Detect which cell encompasses the target text, then output its (x, y) center coordinate. 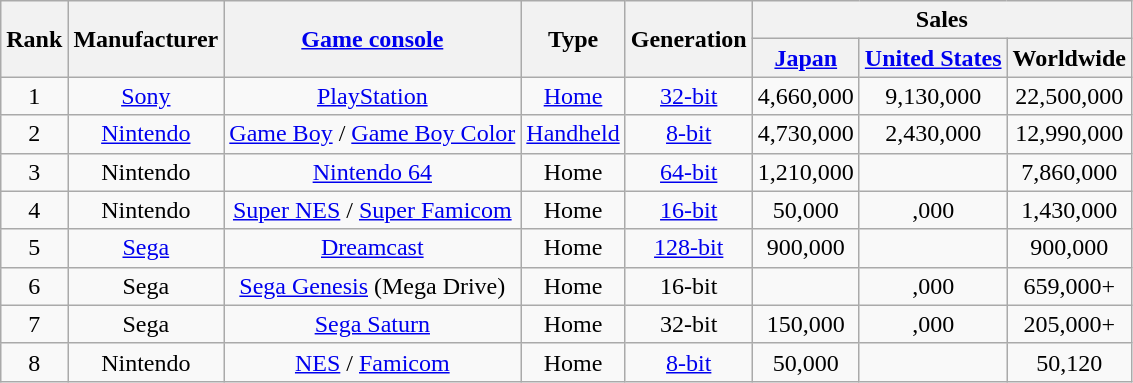
150,000 (806, 324)
Worldwide (1069, 58)
Generation (688, 39)
50,120 (1069, 362)
7 (34, 324)
7,860,000 (1069, 172)
3 (34, 172)
1,210,000 (806, 172)
5 (34, 248)
1 (34, 96)
NES / Famicom (372, 362)
64-bit (688, 172)
PlayStation (372, 96)
Game console (372, 39)
Handheld (573, 134)
Super NES / Super Famicom (372, 210)
4 (34, 210)
Sega Genesis (Mega Drive) (372, 286)
8 (34, 362)
12,990,000 (1069, 134)
Sega Saturn (372, 324)
United States (933, 58)
Sales (942, 20)
4,660,000 (806, 96)
1,430,000 (1069, 210)
Sony (146, 96)
Japan (806, 58)
2 (34, 134)
Manufacturer (146, 39)
4,730,000 (806, 134)
9,130,000 (933, 96)
Game Boy / Game Boy Color (372, 134)
6 (34, 286)
Rank (34, 39)
22,500,000 (1069, 96)
Nintendo 64 (372, 172)
Dreamcast (372, 248)
Type (573, 39)
128-bit (688, 248)
205,000+ (1069, 324)
659,000+ (1069, 286)
2,430,000 (933, 134)
